From the cell containing the given text, extract its center point as (X, Y) coordinate. 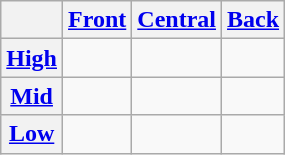
Central (177, 20)
High (32, 58)
Front (98, 20)
Low (32, 134)
Mid (32, 96)
Back (254, 20)
